Detect which cell encompasses the target text, then output its (x, y) center coordinate. 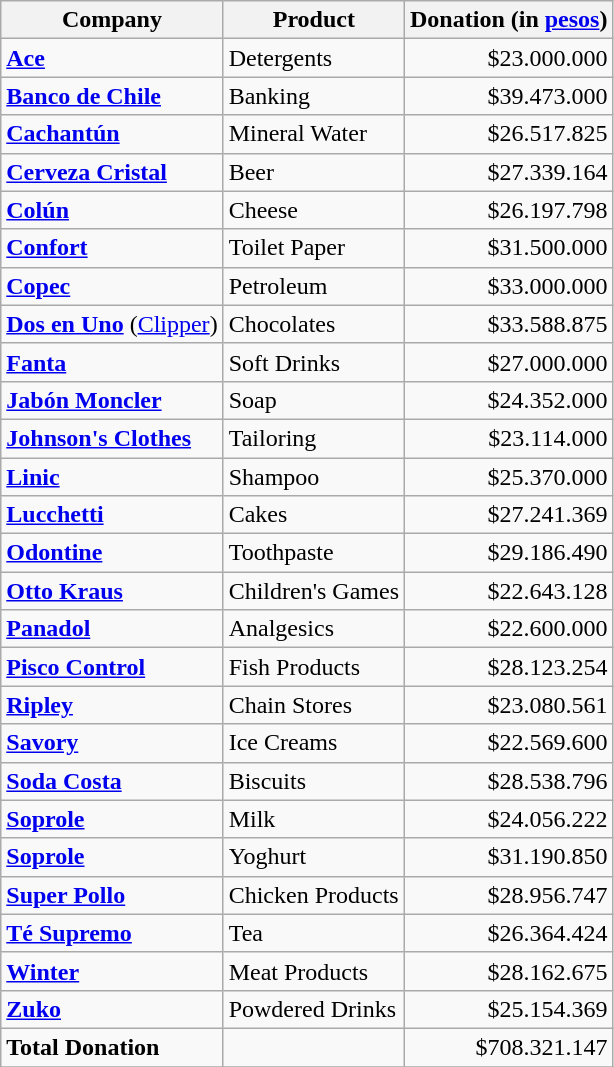
$22.643.128 (509, 591)
Product (314, 20)
Cerveza Cristal (112, 172)
$23.080.561 (509, 705)
Odontine (112, 553)
Panadol (112, 629)
$22.600.000 (509, 629)
Chain Stores (314, 705)
Donation (in pesos) (509, 20)
Toilet Paper (314, 248)
Linic (112, 477)
$27.241.369 (509, 515)
Shampoo (314, 477)
$28.956.747 (509, 895)
$33.000.000 (509, 286)
Otto Kraus (112, 591)
$23.000.000 (509, 58)
Detergents (314, 58)
Ripley (112, 705)
Colún (112, 210)
Cachantún (112, 134)
Winter (112, 971)
Fanta (112, 362)
Copec (112, 286)
Té Supremo (112, 933)
Powdered Drinks (314, 1009)
Soft Drinks (314, 362)
Confort (112, 248)
Cakes (314, 515)
$25.370.000 (509, 477)
Soap (314, 400)
$26.364.424 (509, 933)
$708.321.147 (509, 1047)
Soda Costa (112, 781)
$23.114.000 (509, 438)
Dos en Uno (Clipper) (112, 324)
Jabón Moncler (112, 400)
Meat Products (314, 971)
Petroleum (314, 286)
$25.154.369 (509, 1009)
Fish Products (314, 667)
Total Donation (112, 1047)
Tailoring (314, 438)
$31.190.850 (509, 857)
Ice Creams (314, 743)
Beer (314, 172)
Tea (314, 933)
Zuko (112, 1009)
Lucchetti (112, 515)
$29.186.490 (509, 553)
Mineral Water (314, 134)
$28.162.675 (509, 971)
$26.517.825 (509, 134)
$24.352.000 (509, 400)
Toothpaste (314, 553)
Analgesics (314, 629)
Yoghurt (314, 857)
Chicken Products (314, 895)
$28.123.254 (509, 667)
Chocolates (314, 324)
$26.197.798 (509, 210)
Cheese (314, 210)
$22.569.600 (509, 743)
$27.000.000 (509, 362)
Savory (112, 743)
$39.473.000 (509, 96)
Ace (112, 58)
Biscuits (314, 781)
Johnson's Clothes (112, 438)
Super Pollo (112, 895)
Company (112, 20)
Milk (314, 819)
$31.500.000 (509, 248)
Banking (314, 96)
Pisco Control (112, 667)
$27.339.164 (509, 172)
$24.056.222 (509, 819)
$28.538.796 (509, 781)
$33.588.875 (509, 324)
Banco de Chile (112, 96)
Children's Games (314, 591)
